Scan for the cell matching the given text and deliver its [X, Y] coordinate at center. 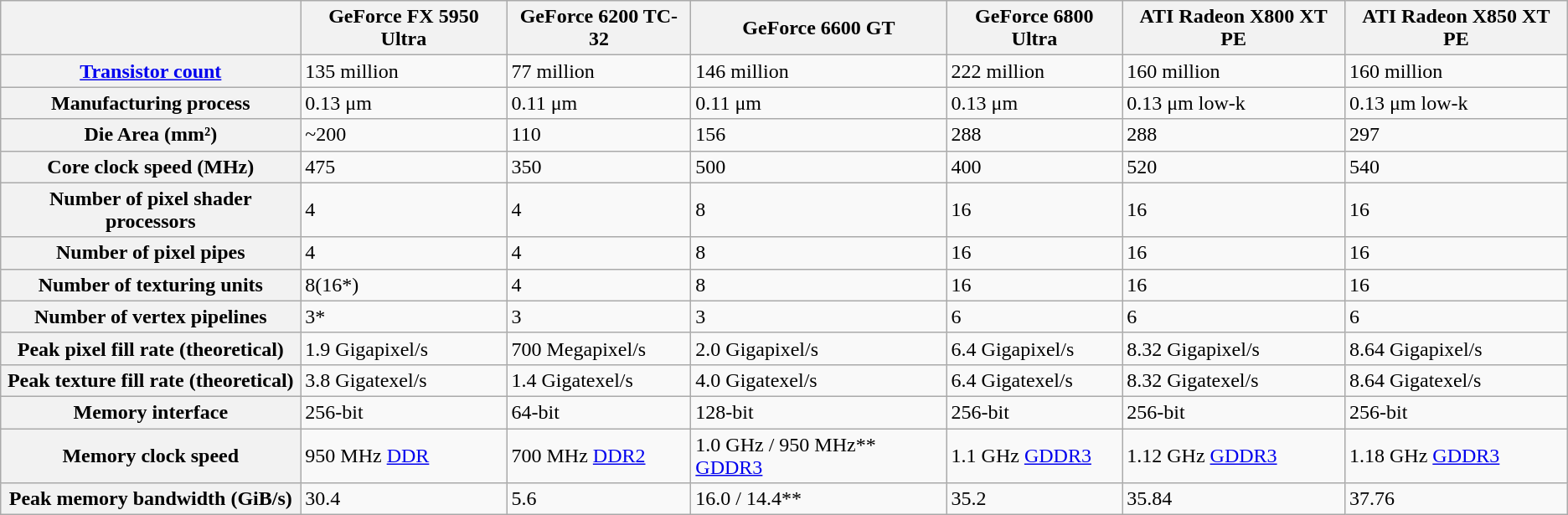
1.0 GHz / 950 MHz** GDDR3 [819, 456]
8.32 Gigapixel/s [1234, 348]
400 [1034, 167]
~200 [404, 135]
8.64 Gigapixel/s [1456, 348]
700 MHz DDR2 [599, 456]
Manufacturing process [151, 103]
64-bit [599, 412]
5.6 [599, 499]
6.4 Gigapixel/s [1034, 348]
30.4 [404, 499]
297 [1456, 135]
3* [404, 317]
8(16*) [404, 285]
Number of vertex pipelines [151, 317]
Transistor count [151, 71]
222 million [1034, 71]
500 [819, 167]
GeForce 6800 Ultra [1034, 28]
ATI Radeon X800 XT PE [1234, 28]
ATI Radeon X850 XT PE [1456, 28]
8.64 Gigatexel/s [1456, 380]
6.4 Gigatexel/s [1034, 380]
35.84 [1234, 499]
3.8 Gigatexel/s [404, 380]
4.0 Gigatexel/s [819, 380]
146 million [819, 71]
8.32 Gigatexel/s [1234, 380]
1.9 Gigapixel/s [404, 348]
Memory clock speed [151, 456]
Peak texture fill rate (theoretical) [151, 380]
128-bit [819, 412]
Core clock speed (MHz) [151, 167]
700 Megapixel/s [599, 348]
GeForce 6200 TC-32 [599, 28]
950 MHz DDR [404, 456]
1.1 GHz GDDR3 [1034, 456]
2.0 Gigapixel/s [819, 348]
GeForce FX 5950 Ultra [404, 28]
16.0 / 14.4** [819, 499]
Memory interface [151, 412]
GeForce 6600 GT [819, 28]
540 [1456, 167]
475 [404, 167]
37.76 [1456, 499]
520 [1234, 167]
Number of pixel pipes [151, 253]
Number of texturing units [151, 285]
Peak pixel fill rate (theoretical) [151, 348]
Peak memory bandwidth (GiB/s) [151, 499]
1.18 GHz GDDR3 [1456, 456]
1.4 Gigatexel/s [599, 380]
135 million [404, 71]
156 [819, 135]
110 [599, 135]
350 [599, 167]
Number of pixel shader processors [151, 209]
77 million [599, 71]
1.12 GHz GDDR3 [1234, 456]
Die Area (mm²) [151, 135]
35.2 [1034, 499]
